Find where the given text appears and provide that cell's center as (X, Y) coordinate. 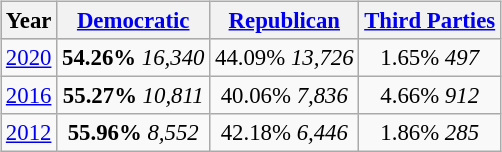
55.27% 10,811 (134, 96)
42.18% 6,446 (284, 133)
44.09% 13,726 (284, 58)
1.65% 497 (430, 58)
Third Parties (430, 21)
4.66% 912 (430, 96)
1.86% 285 (430, 133)
2020 (29, 58)
40.06% 7,836 (284, 96)
55.96% 8,552 (134, 133)
2016 (29, 96)
54.26% 16,340 (134, 58)
2012 (29, 133)
Year (29, 21)
Democratic (134, 21)
Republican (284, 21)
